Find where the given text appears and provide that cell's center as (X, Y) coordinate. 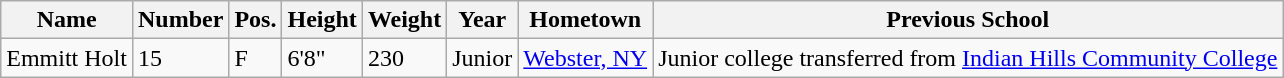
Height (322, 20)
15 (180, 58)
Pos. (256, 20)
230 (404, 58)
F (256, 58)
Webster, NY (586, 58)
Previous School (968, 20)
Name (67, 20)
Number (180, 20)
Junior (482, 58)
Weight (404, 20)
Emmitt Holt (67, 58)
Junior college transferred from Indian Hills Community College (968, 58)
Year (482, 20)
6'8" (322, 58)
Hometown (586, 20)
